Return [x, y] of the center of cell containing provided text 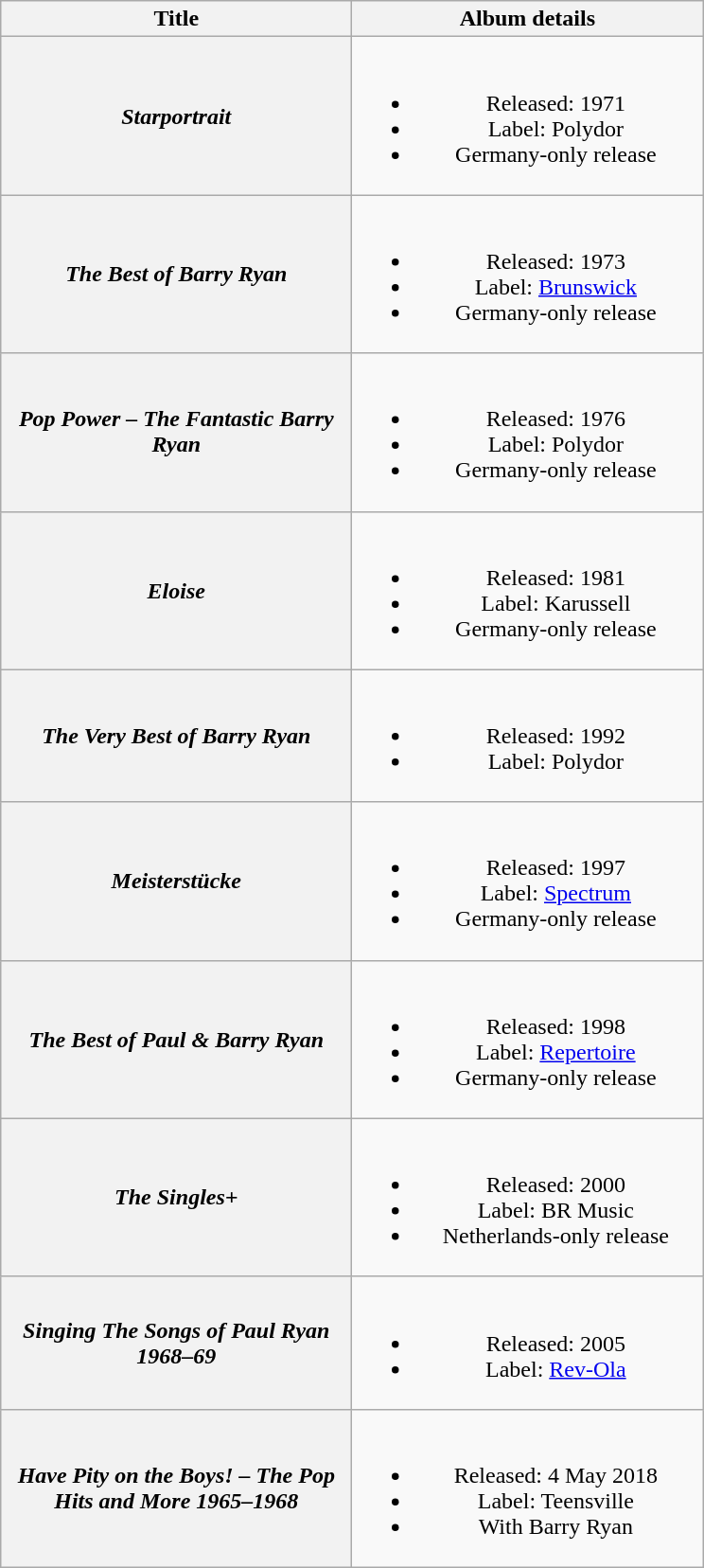
Singing The Songs of Paul Ryan 1968–69 [176, 1343]
Released: 1998Label: RepertoireGermany-only release [528, 1040]
Have Pity on the Boys! – The Pop Hits and More 1965–1968 [176, 1488]
Meisterstücke [176, 881]
The Singles+ [176, 1197]
Pop Power – The Fantastic Barry Ryan [176, 432]
Released: 2005Label: Rev-Ola [528, 1343]
The Best of Paul & Barry Ryan [176, 1040]
Released: 1981Label: KarussellGermany-only release [528, 591]
Eloise [176, 591]
Album details [528, 19]
Released: 1973Label: BrunswickGermany-only release [528, 275]
Released: 1997Label: SpectrumGermany-only release [528, 881]
Released: 1992Label: Polydor [528, 736]
Released: 1976Label: PolydorGermany-only release [528, 432]
Starportrait [176, 116]
The Very Best of Barry Ryan [176, 736]
Released: 1971Label: PolydorGermany-only release [528, 116]
Released: 2000Label: BR MusicNetherlands-only release [528, 1197]
Released: 4 May 2018Label: TeensvilleWith Barry Ryan [528, 1488]
Title [176, 19]
The Best of Barry Ryan [176, 275]
